Extract the [X, Y] coordinate from the center of the cell holding the provided text.  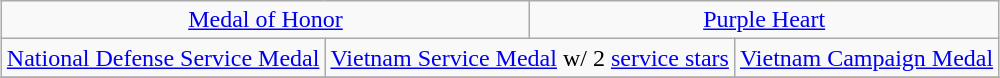
National Defense Service Medal [163, 58]
Purple Heart [764, 20]
Medal of Honor [265, 20]
Vietnam Service Medal w/ 2 service stars [530, 58]
Vietnam Campaign Medal [866, 58]
